Pinpoint the cell where the given text exists, returning its [X, Y] midpoint coordinate. 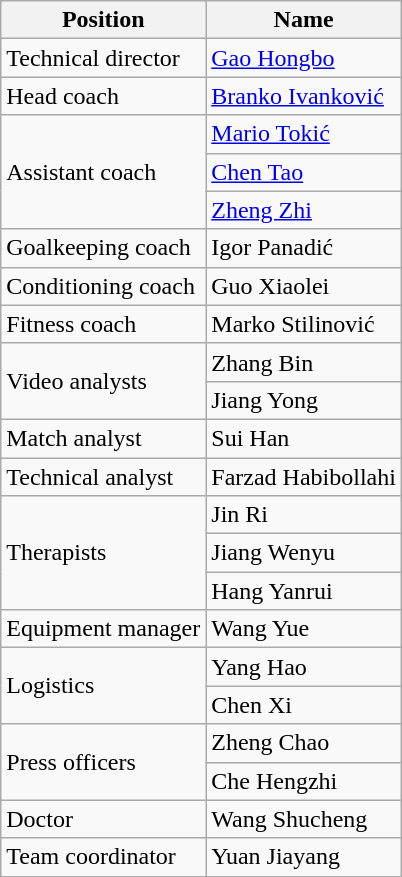
Chen Xi [304, 705]
Assistant coach [104, 172]
Goalkeeping coach [104, 248]
Position [104, 20]
Equipment manager [104, 629]
Hang Yanrui [304, 591]
Branko Ivanković [304, 96]
Che Hengzhi [304, 781]
Farzad Habibollahi [304, 477]
Press officers [104, 762]
Igor Panadić [304, 248]
Team coordinator [104, 857]
Zhang Bin [304, 362]
Zheng Chao [304, 743]
Wang Shucheng [304, 819]
Technical director [104, 58]
Marko Stilinović [304, 324]
Doctor [104, 819]
Yang Hao [304, 667]
Mario Tokić [304, 134]
Technical analyst [104, 477]
Match analyst [104, 438]
Gao Hongbo [304, 58]
Wang Yue [304, 629]
Jiang Yong [304, 400]
Chen Tao [304, 172]
Guo Xiaolei [304, 286]
Name [304, 20]
Sui Han [304, 438]
Jin Ri [304, 515]
Video analysts [104, 381]
Conditioning coach [104, 286]
Therapists [104, 553]
Fitness coach [104, 324]
Yuan Jiayang [304, 857]
Jiang Wenyu [304, 553]
Logistics [104, 686]
Head coach [104, 96]
Zheng Zhi [304, 210]
